Locate the cell with the specified text and output its (x, y) center coordinate. 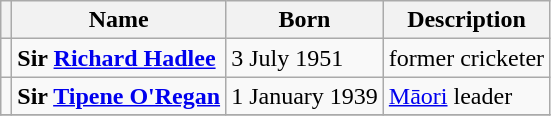
former cricketer (466, 58)
Māori leader (466, 96)
Sir Richard Hadlee (119, 58)
Sir Tipene O'Regan (119, 96)
3 July 1951 (305, 58)
1 January 1939 (305, 96)
Description (466, 20)
Name (119, 20)
Born (305, 20)
